Pinpoint the cell where the given text exists, returning its [x, y] midpoint coordinate. 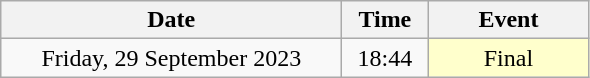
Friday, 29 September 2023 [172, 58]
18:44 [385, 58]
Date [172, 20]
Time [385, 20]
Final [508, 58]
Event [508, 20]
